Detect which cell encompasses the target text, then output its (x, y) center coordinate. 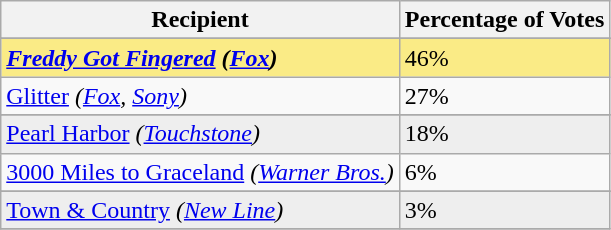
Glitter (Fox, Sony) (200, 96)
6% (504, 172)
18% (504, 134)
3000 Miles to Graceland (Warner Bros.) (200, 172)
3% (504, 210)
Recipient (200, 20)
27% (504, 96)
Pearl Harbor (Touchstone) (200, 134)
Percentage of Votes (504, 20)
Town & Country (New Line) (200, 210)
Freddy Got Fingered (Fox) (200, 58)
46% (504, 58)
